Provide the (x, y) coordinate of the cell's center where the given text is located.  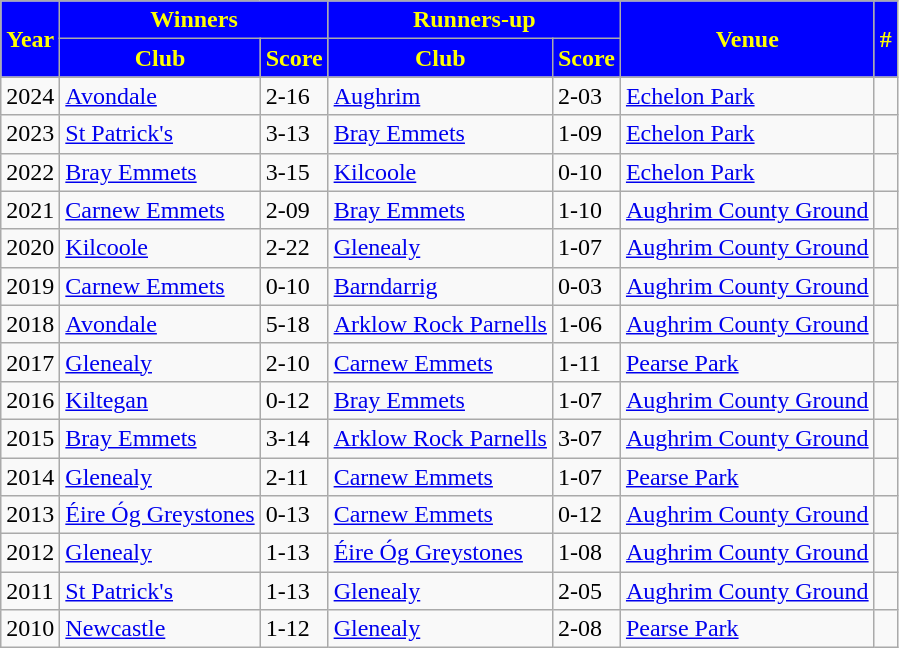
2018 (30, 324)
2020 (30, 248)
Newcastle (160, 629)
Barndarrig (440, 286)
5-18 (294, 324)
2022 (30, 172)
2-22 (294, 248)
2013 (30, 515)
0-13 (294, 515)
Year (30, 39)
1-09 (586, 134)
2014 (30, 477)
2012 (30, 553)
1-06 (586, 324)
Runners-up (474, 20)
1-08 (586, 553)
2023 (30, 134)
2024 (30, 96)
2016 (30, 400)
2-16 (294, 96)
2-09 (294, 210)
1-12 (294, 629)
2011 (30, 591)
2-10 (294, 362)
2-03 (586, 96)
Venue (747, 39)
2-11 (294, 477)
2010 (30, 629)
2019 (30, 286)
2-05 (586, 591)
2-08 (586, 629)
Aughrim (440, 96)
1-11 (586, 362)
3-07 (586, 438)
1-10 (586, 210)
# (886, 39)
0-03 (586, 286)
Kiltegan (160, 400)
2021 (30, 210)
2015 (30, 438)
3-13 (294, 134)
3-14 (294, 438)
3-15 (294, 172)
Winners (194, 20)
2017 (30, 362)
